Locate the cell with the specified text and output its (X, Y) center coordinate. 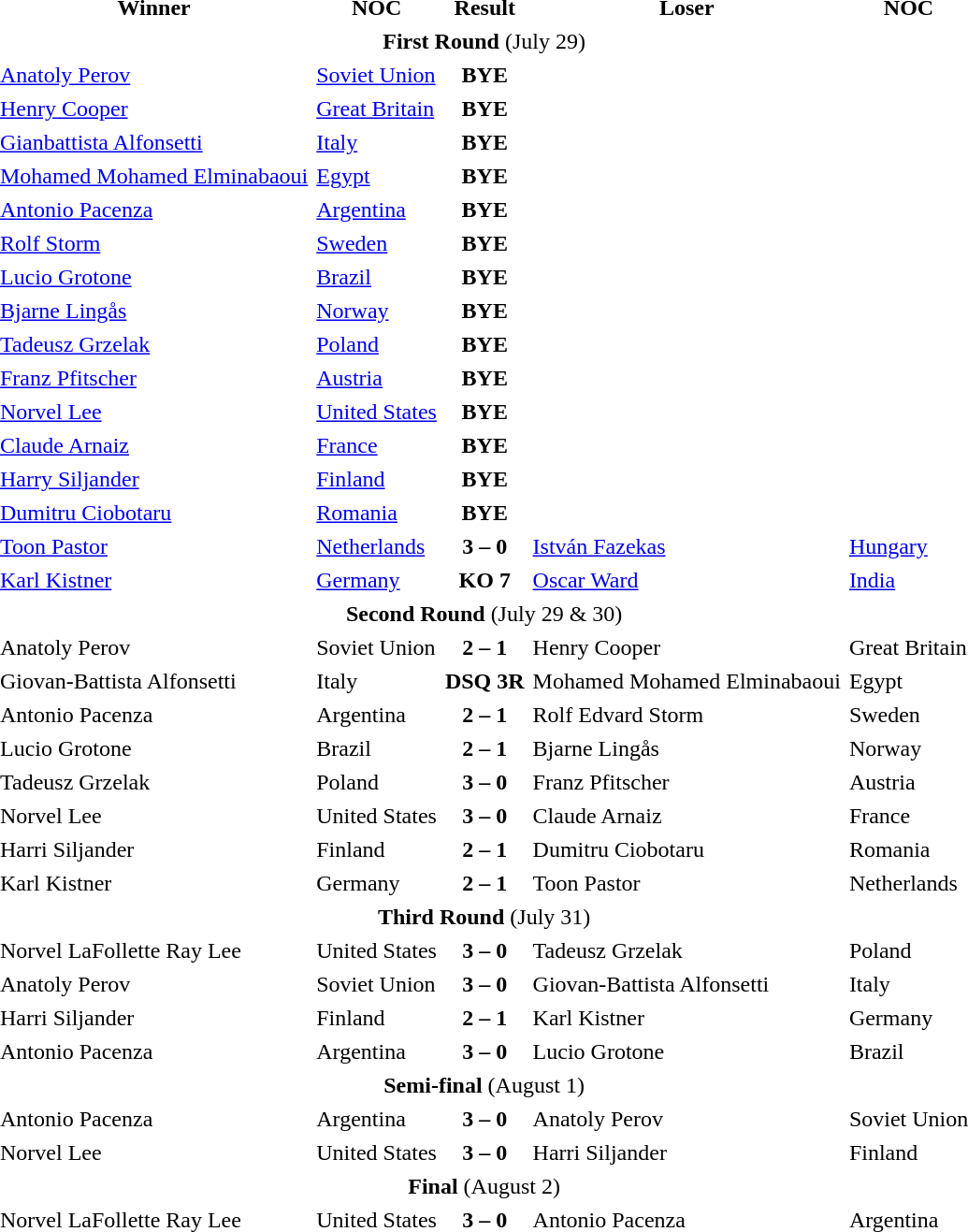
Oscar Ward (686, 580)
Lucio Grotone (686, 1051)
Sweden (376, 243)
Bjarne Lingås (686, 748)
Egypt (376, 176)
Netherlands (376, 546)
Toon Pastor (686, 883)
Karl Kistner (686, 1018)
Great Britain (376, 109)
Franz Pfitscher (686, 782)
Henry Cooper (686, 647)
Mohamed Mohamed Elminabaoui (686, 681)
István Fazekas (686, 546)
Dumitru Ciobotaru (686, 849)
France (376, 445)
Harri Siljander (686, 1152)
Romania (376, 513)
Austria (376, 378)
Anatoly Perov (686, 1119)
KO 7 (484, 580)
DSQ 3R (484, 681)
Rolf Edvard Storm (686, 715)
Giovan-Battista Alfonsetti (686, 984)
Claude Arnaiz (686, 816)
Norway (376, 311)
Tadeusz Grzelak (686, 950)
